For the text-containing cell, return its midpoint in [x, y] coordinate format. 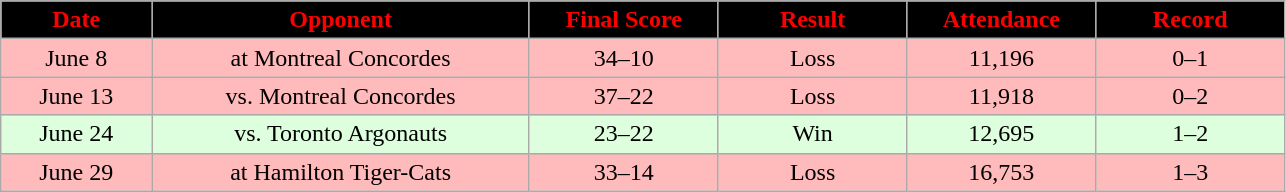
at Montreal Concordes [341, 58]
33–14 [624, 172]
June 8 [76, 58]
June 24 [76, 134]
Attendance [1002, 20]
16,753 [1002, 172]
11,196 [1002, 58]
Win [812, 134]
Record [1190, 20]
23–22 [624, 134]
37–22 [624, 96]
at Hamilton Tiger-Cats [341, 172]
June 13 [76, 96]
Date [76, 20]
1–3 [1190, 172]
vs. Montreal Concordes [341, 96]
June 29 [76, 172]
12,695 [1002, 134]
0–1 [1190, 58]
Final Score [624, 20]
Result [812, 20]
0–2 [1190, 96]
vs. Toronto Argonauts [341, 134]
11,918 [1002, 96]
1–2 [1190, 134]
Opponent [341, 20]
34–10 [624, 58]
